Scan for the cell matching the given text and deliver its [x, y] coordinate at center. 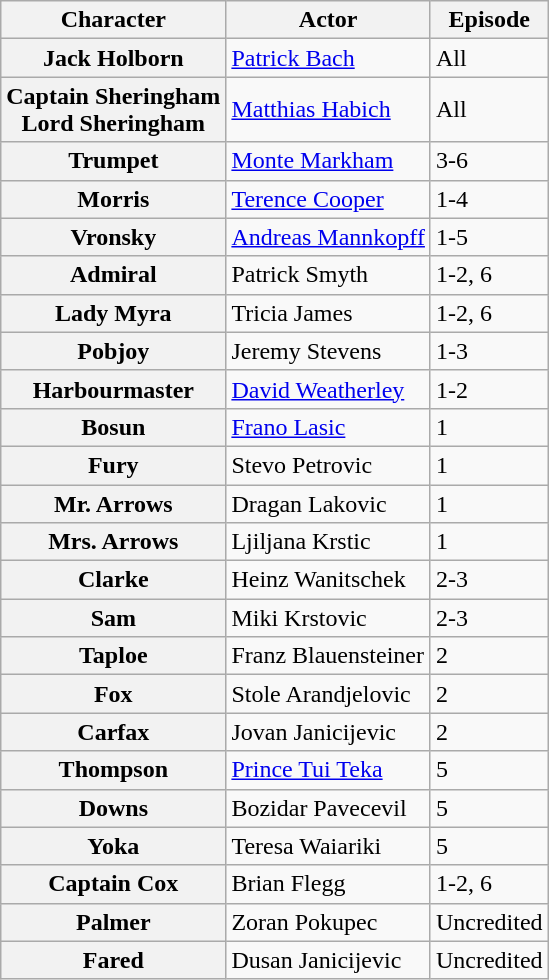
Tricia James [328, 313]
Trumpet [114, 161]
Ljiljana Krstic [328, 542]
1-3 [489, 351]
Jovan Janicijevic [328, 732]
Miki Krstovic [328, 618]
Admiral [114, 275]
Harbourmaster [114, 389]
Frano Lasic [328, 427]
Patrick Smyth [328, 275]
Andreas Mannkopff [328, 237]
Bosun [114, 427]
Monte Markham [328, 161]
Downs [114, 808]
Captain SheringhamLord Sheringham [114, 110]
Carfax [114, 732]
David Weatherley [328, 389]
Mrs. Arrows [114, 542]
Morris [114, 199]
Clarke [114, 580]
Lady Myra [114, 313]
Jack Holborn [114, 58]
Pobjoy [114, 351]
Thompson [114, 770]
Dragan Lakovic [328, 503]
Yoka [114, 846]
1-4 [489, 199]
Stevo Petrovic [328, 465]
Fury [114, 465]
Teresa Waiariki [328, 846]
Dusan Janicijevic [328, 960]
Episode [489, 20]
Prince Tui Teka [328, 770]
Jeremy Stevens [328, 351]
Taploe [114, 656]
Fox [114, 694]
Brian Flegg [328, 884]
Fared [114, 960]
Palmer [114, 922]
Franz Blauensteiner [328, 656]
Sam [114, 618]
Patrick Bach [328, 58]
Mr. Arrows [114, 503]
Vronsky [114, 237]
Heinz Wanitschek [328, 580]
Stole Arandjelovic [328, 694]
3-6 [489, 161]
Character [114, 20]
Captain Cox [114, 884]
1-2 [489, 389]
Bozidar Pavecevil [328, 808]
Matthias Habich [328, 110]
Terence Cooper [328, 199]
Zoran Pokupec [328, 922]
1-5 [489, 237]
Actor [328, 20]
